Return the (X, Y) coordinate for the center point of the cell that contains the specified text.  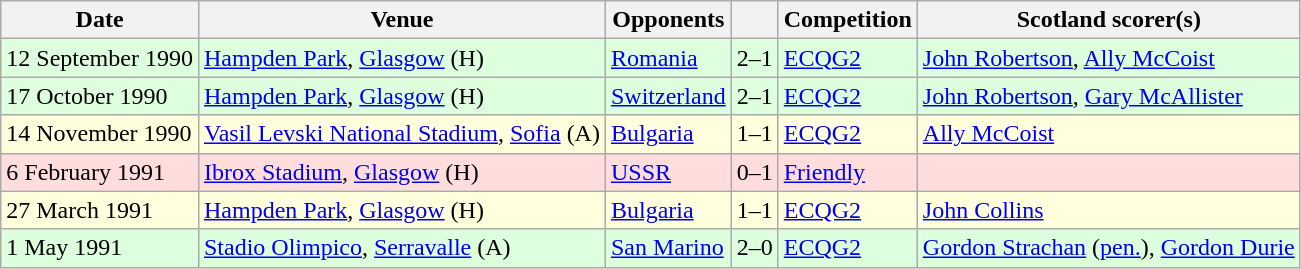
27 March 1991 (100, 210)
John Robertson, Ally McCoist (1108, 58)
Date (100, 20)
Opponents (668, 20)
2–0 (754, 248)
Ally McCoist (1108, 134)
Vasil Levski National Stadium, Sofia (A) (402, 134)
6 February 1991 (100, 172)
USSR (668, 172)
12 September 1990 (100, 58)
1 May 1991 (100, 248)
John Collins (1108, 210)
John Robertson, Gary McAllister (1108, 96)
Scotland scorer(s) (1108, 20)
14 November 1990 (100, 134)
17 October 1990 (100, 96)
0–1 (754, 172)
Ibrox Stadium, Glasgow (H) (402, 172)
San Marino (668, 248)
Friendly (848, 172)
Venue (402, 20)
Competition (848, 20)
Gordon Strachan (pen.), Gordon Durie (1108, 248)
Stadio Olimpico, Serravalle (A) (402, 248)
Romania (668, 58)
Switzerland (668, 96)
